Scan for the cell matching the given text and deliver its [X, Y] coordinate at center. 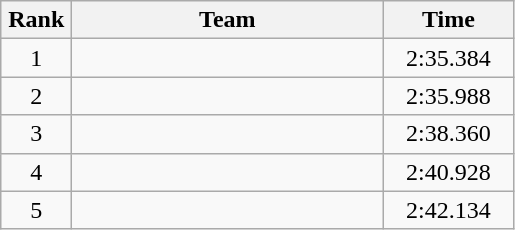
2:42.134 [448, 210]
2:40.928 [448, 172]
Rank [36, 20]
2:38.360 [448, 134]
1 [36, 58]
2 [36, 96]
3 [36, 134]
Time [448, 20]
2:35.988 [448, 96]
2:35.384 [448, 58]
5 [36, 210]
4 [36, 172]
Team [228, 20]
